Locate the cell with the specified text and output its (x, y) center coordinate. 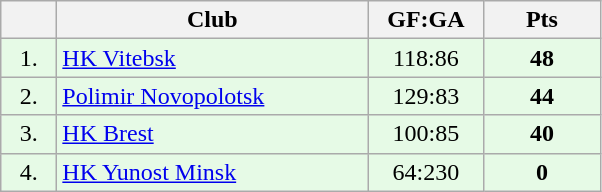
129:83 (426, 96)
2. (29, 96)
44 (542, 96)
Club (212, 20)
3. (29, 134)
HK Brest (212, 134)
1. (29, 58)
HK Vitebsk (212, 58)
4. (29, 172)
0 (542, 172)
GF:GA (426, 20)
40 (542, 134)
HK Yunost Minsk (212, 172)
100:85 (426, 134)
Pts (542, 20)
48 (542, 58)
Polimir Novopolotsk (212, 96)
118:86 (426, 58)
64:230 (426, 172)
